Scan for the cell matching the given text and deliver its (x, y) coordinate at center. 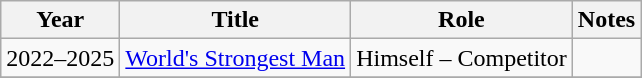
Himself – Competitor (462, 58)
Notes (606, 20)
Title (236, 20)
Role (462, 20)
Year (60, 20)
2022–2025 (60, 58)
World's Strongest Man (236, 58)
